Detect which cell encompasses the target text, then output its (x, y) center coordinate. 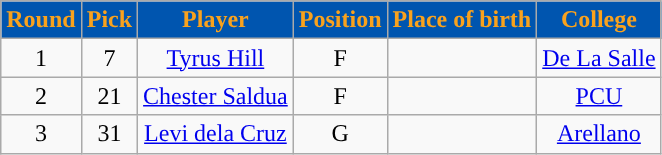
Player (216, 20)
Pick (109, 20)
Round (41, 20)
2 (41, 96)
Arellano (599, 134)
7 (109, 58)
College (599, 20)
De La Salle (599, 58)
Tyrus Hill (216, 58)
G (340, 134)
31 (109, 134)
Position (340, 20)
1 (41, 58)
PCU (599, 96)
21 (109, 96)
Levi dela Cruz (216, 134)
Place of birth (462, 20)
3 (41, 134)
Chester Saldua (216, 96)
